Output the (x, y) coordinate of the center of the cell containing the given text.  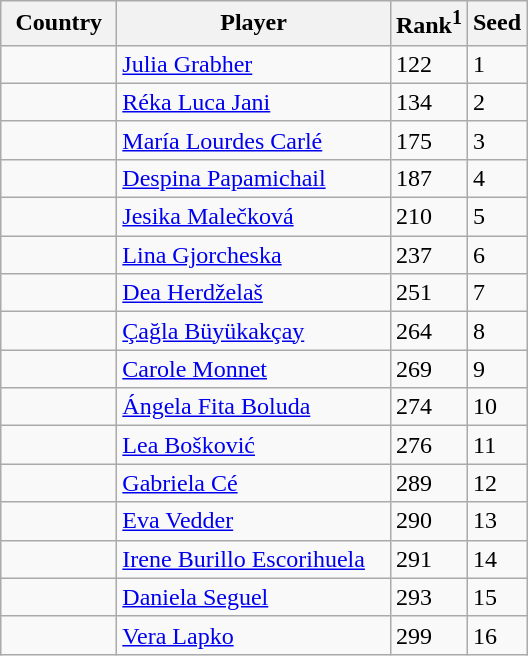
Irene Burillo Escorihuela (254, 559)
8 (496, 331)
12 (496, 483)
269 (428, 369)
Daniela Seguel (254, 597)
210 (428, 217)
122 (428, 64)
Ángela Fita Boluda (254, 407)
175 (428, 140)
3 (496, 140)
2 (496, 102)
Lea Bošković (254, 445)
Vera Lapko (254, 635)
María Lourdes Carlé (254, 140)
237 (428, 255)
Çağla Büyükakçay (254, 331)
Eva Vedder (254, 521)
Country (59, 24)
7 (496, 293)
15 (496, 597)
13 (496, 521)
187 (428, 178)
293 (428, 597)
6 (496, 255)
Dea Herdželaš (254, 293)
274 (428, 407)
Lina Gjorcheska (254, 255)
Jesika Malečková (254, 217)
16 (496, 635)
Seed (496, 24)
Réka Luca Jani (254, 102)
Rank1 (428, 24)
4 (496, 178)
11 (496, 445)
290 (428, 521)
5 (496, 217)
14 (496, 559)
1 (496, 64)
251 (428, 293)
276 (428, 445)
291 (428, 559)
10 (496, 407)
289 (428, 483)
Gabriela Cé (254, 483)
Despina Papamichail (254, 178)
9 (496, 369)
Carole Monnet (254, 369)
264 (428, 331)
299 (428, 635)
Player (254, 24)
Julia Grabher (254, 64)
134 (428, 102)
